From the cell containing the given text, extract its center point as (X, Y) coordinate. 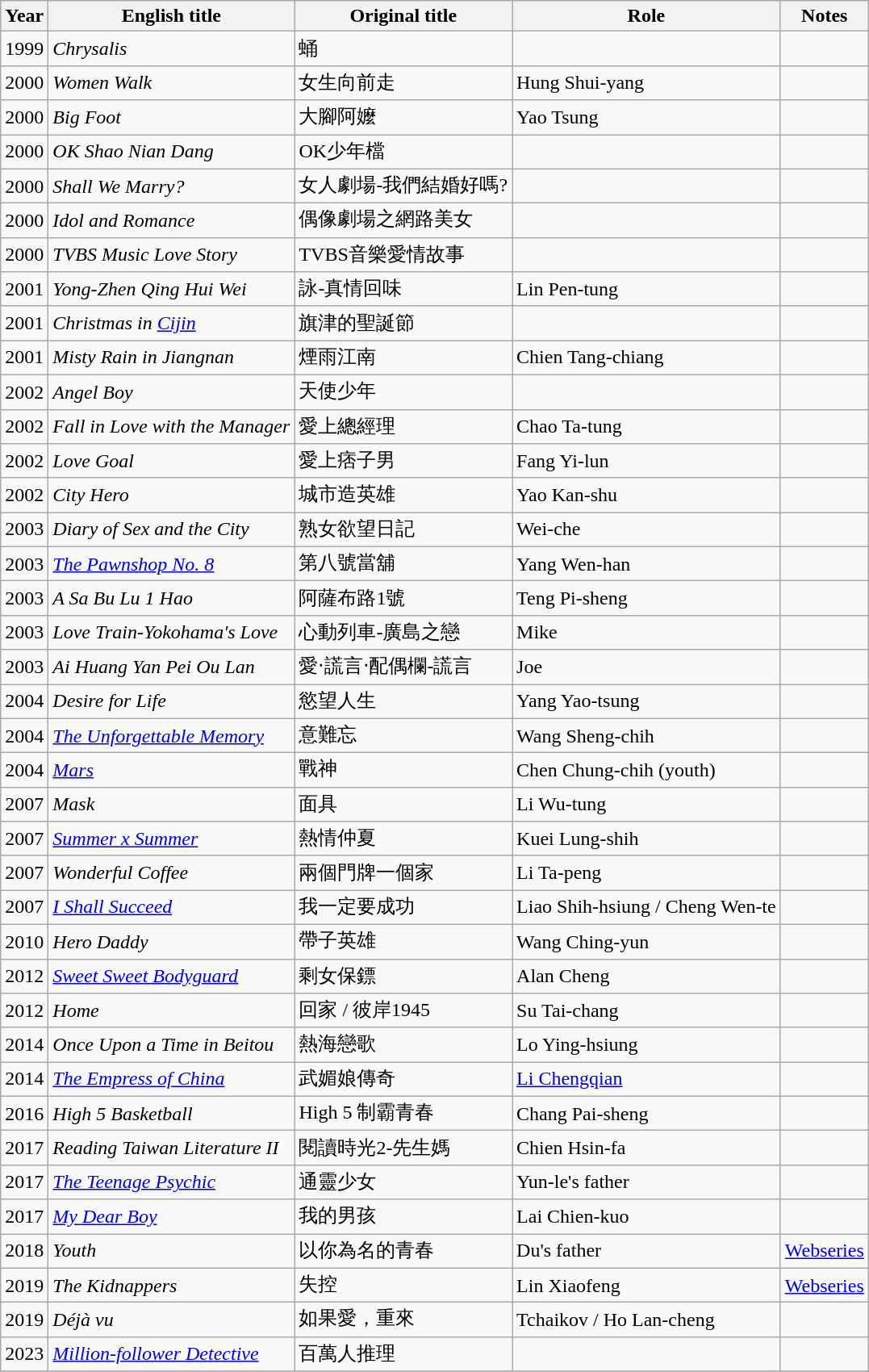
Teng Pi-sheng (647, 599)
Yong-Zhen Qing Hui Wei (171, 289)
OK Shao Nian Dang (171, 152)
失控 (403, 1285)
百萬人推理 (403, 1354)
Chao Ta-tung (647, 426)
城市造英雄 (403, 496)
High 5 Basketball (171, 1114)
Wei-che (647, 529)
愛上痞子男 (403, 462)
Big Foot (171, 118)
Yang Yao-tsung (647, 702)
City Hero (171, 496)
意難忘 (403, 736)
Lai Chien-kuo (647, 1217)
Idol and Romance (171, 221)
戰神 (403, 770)
2023 (24, 1354)
Women Walk (171, 82)
Youth (171, 1251)
Li Wu-tung (647, 804)
Chien Hsin-fa (647, 1148)
Hung Shui-yang (647, 82)
煙雨江南 (403, 358)
Desire for Life (171, 702)
Chien Tang-chiang (647, 358)
面具 (403, 804)
Home (171, 1010)
TVBS Music Love Story (171, 255)
Chen Chung-chih (youth) (647, 770)
愛‧謊言‧配偶欄-謊言 (403, 667)
Reading Taiwan Literature II (171, 1148)
Shall We Marry? (171, 186)
天使少年 (403, 392)
Su Tai-chang (647, 1010)
Angel Boy (171, 392)
High 5 制霸青春 (403, 1114)
熱情仲夏 (403, 839)
Déjà vu (171, 1320)
The Pawnshop No. 8 (171, 563)
Hero Daddy (171, 941)
Li Ta-peng (647, 873)
旗津的聖誕節 (403, 323)
大腳阿嬤 (403, 118)
OK少年檔 (403, 152)
The Kidnappers (171, 1285)
Yao Kan-shu (647, 496)
女人劇場-我們結婚好嗎? (403, 186)
Original title (403, 16)
English title (171, 16)
Notes (825, 16)
偶像劇場之網路美女 (403, 221)
Lin Pen-tung (647, 289)
Chrysalis (171, 48)
Summer x Summer (171, 839)
詠-真情回味 (403, 289)
Joe (647, 667)
如果愛，重來 (403, 1320)
我的男孩 (403, 1217)
心動列車-廣島之戀 (403, 633)
Liao Shih-hsiung / Cheng Wen-te (647, 907)
Du's father (647, 1251)
1999 (24, 48)
Diary of Sex and the City (171, 529)
我一定要成功 (403, 907)
兩個門牌一個家 (403, 873)
Million-follower Detective (171, 1354)
2018 (24, 1251)
Yang Wen-han (647, 563)
Lin Xiaofeng (647, 1285)
Wang Sheng-chih (647, 736)
Tchaikov / Ho Lan-cheng (647, 1320)
A Sa Bu Lu 1 Hao (171, 599)
Mike (647, 633)
The Empress of China (171, 1080)
第八號當舖 (403, 563)
Role (647, 16)
My Dear Boy (171, 1217)
I Shall Succeed (171, 907)
Fall in Love with the Manager (171, 426)
TVBS音樂愛情故事 (403, 255)
Mask (171, 804)
Li Chengqian (647, 1080)
熟女欲望日記 (403, 529)
Love Train-Yokohama's Love (171, 633)
帶子英雄 (403, 941)
Misty Rain in Jiangnan (171, 358)
武媚娘傳奇 (403, 1080)
Chang Pai-sheng (647, 1114)
剩女保鏢 (403, 977)
Year (24, 16)
Yao Tsung (647, 118)
以你為名的青春 (403, 1251)
愛上總經理 (403, 426)
阿薩布路1號 (403, 599)
Mars (171, 770)
通靈少女 (403, 1182)
女生向前走 (403, 82)
Wonderful Coffee (171, 873)
Fang Yi-lun (647, 462)
蛹 (403, 48)
閱讀時光2-先生媽 (403, 1148)
Ai Huang Yan Pei Ou Lan (171, 667)
慾望人生 (403, 702)
Sweet Sweet Bodyguard (171, 977)
Christmas in Cijin (171, 323)
The Teenage Psychic (171, 1182)
2016 (24, 1114)
2010 (24, 941)
The Unforgettable Memory (171, 736)
熱海戀歌 (403, 1044)
Alan Cheng (647, 977)
Love Goal (171, 462)
回家 / 彼岸1945 (403, 1010)
Once Upon a Time in Beitou (171, 1044)
Yun-le's father (647, 1182)
Kuei Lung-shih (647, 839)
Wang Ching-yun (647, 941)
Lo Ying-hsiung (647, 1044)
